From the cell containing the given text, extract its center point as (x, y) coordinate. 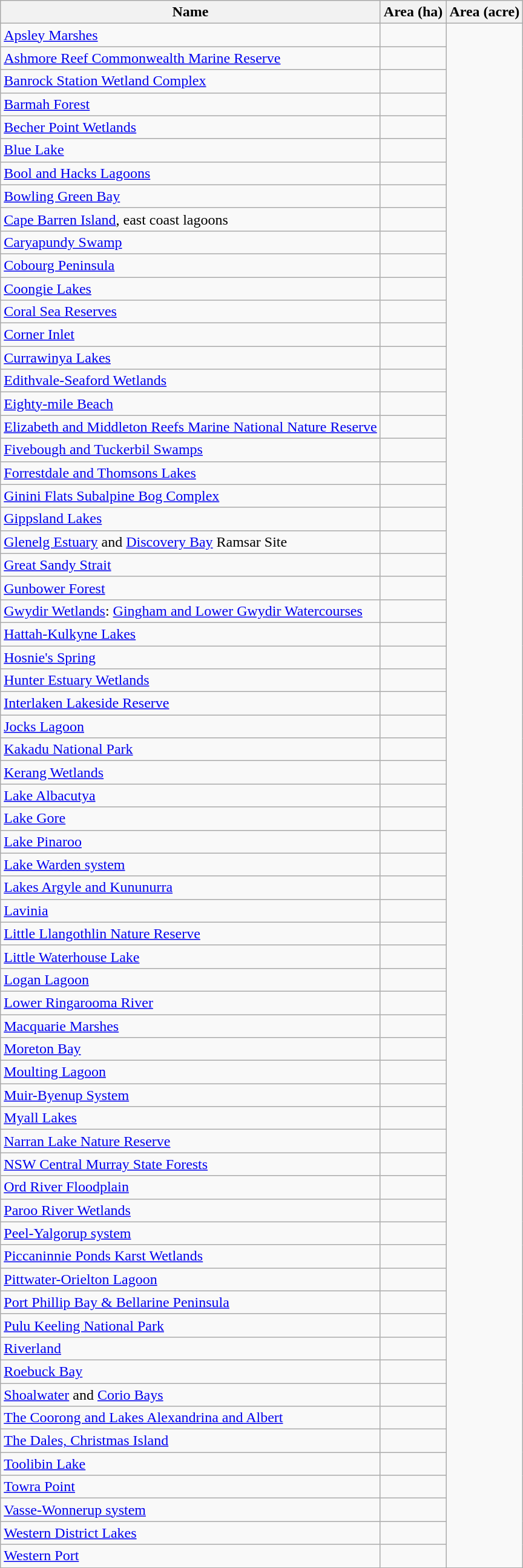
Hunter Estuary Wetlands (191, 680)
Lake Warden system (191, 865)
Western District Lakes (191, 1533)
The Dales, Christmas Island (191, 1441)
Lake Gore (191, 819)
Pittwater-Orielton Lagoon (191, 1279)
Kakadu National Park (191, 749)
Ord River Floodplain (191, 1187)
Lower Ringarooma River (191, 1003)
Shoalwater and Corio Bays (191, 1394)
Forrestdale and Thomsons Lakes (191, 473)
Currawinya Lakes (191, 358)
Roebuck Bay (191, 1371)
Great Sandy Strait (191, 565)
Coral Sea Reserves (191, 312)
Hosnie's Spring (191, 657)
Little Waterhouse Lake (191, 957)
Edithvale-Seaford Wetlands (191, 381)
Fivebough and Tuckerbil Swamps (191, 450)
Gippsland Lakes (191, 519)
Jocks Lagoon (191, 726)
Lake Albacutya (191, 796)
Area (acre) (484, 12)
The Coorong and Lakes Alexandrina and Albert (191, 1418)
Lakes Argyle and Kununurra (191, 888)
Caryapundy Swamp (191, 242)
Peel-Yalgorup system (191, 1233)
Lavinia (191, 911)
Gwydir Wetlands: Gingham and Lower Gwydir Watercourses (191, 611)
Bool and Hacks Lagoons (191, 173)
Logan Lagoon (191, 980)
Narran Lake Nature Reserve (191, 1141)
Moreton Bay (191, 1049)
Vasse-Wonnerup system (191, 1510)
Little Llangothlin Nature Reserve (191, 934)
Port Phillip Bay & Bellarine Peninsula (191, 1302)
Corner Inlet (191, 335)
Pulu Keeling National Park (191, 1325)
Name (191, 12)
Ashmore Reef Commonwealth Marine Reserve (191, 58)
Banrock Station Wetland Complex (191, 81)
Towra Point (191, 1487)
Moulting Lagoon (191, 1072)
Bowling Green Bay (191, 196)
Hattah-Kulkyne Lakes (191, 634)
Paroo River Wetlands (191, 1210)
Glenelg Estuary and Discovery Bay Ramsar Site (191, 542)
Kerang Wetlands (191, 772)
Macquarie Marshes (191, 1026)
Becher Point Wetlands (191, 127)
Gunbower Forest (191, 588)
Barmah Forest (191, 104)
Interlaken Lakeside Reserve (191, 703)
Myall Lakes (191, 1118)
Apsley Marshes (191, 35)
NSW Central Murray State Forests (191, 1164)
Lake Pinaroo (191, 842)
Muir-Byenup System (191, 1095)
Blue Lake (191, 150)
Coongie Lakes (191, 289)
Western Port (191, 1556)
Toolibin Lake (191, 1464)
Eighty-mile Beach (191, 404)
Cobourg Peninsula (191, 265)
Riverland (191, 1348)
Cape Barren Island, east coast lagoons (191, 219)
Piccaninnie Ponds Karst Wetlands (191, 1256)
Elizabeth and Middleton Reefs Marine National Nature Reserve (191, 427)
Ginini Flats Subalpine Bog Complex (191, 496)
Area (ha) (413, 12)
